Return the (x, y) coordinate for the center point of the cell that contains the specified text.  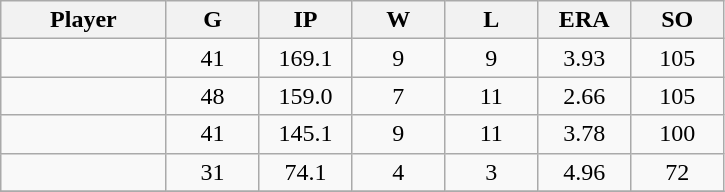
Player (84, 20)
SO (678, 20)
72 (678, 172)
31 (212, 172)
3.78 (584, 134)
W (398, 20)
L (492, 20)
100 (678, 134)
48 (212, 96)
169.1 (306, 58)
2.66 (584, 96)
3.93 (584, 58)
3 (492, 172)
IP (306, 20)
4.96 (584, 172)
159.0 (306, 96)
7 (398, 96)
145.1 (306, 134)
G (212, 20)
4 (398, 172)
ERA (584, 20)
74.1 (306, 172)
